Detect which cell encompasses the target text, then output its (X, Y) center coordinate. 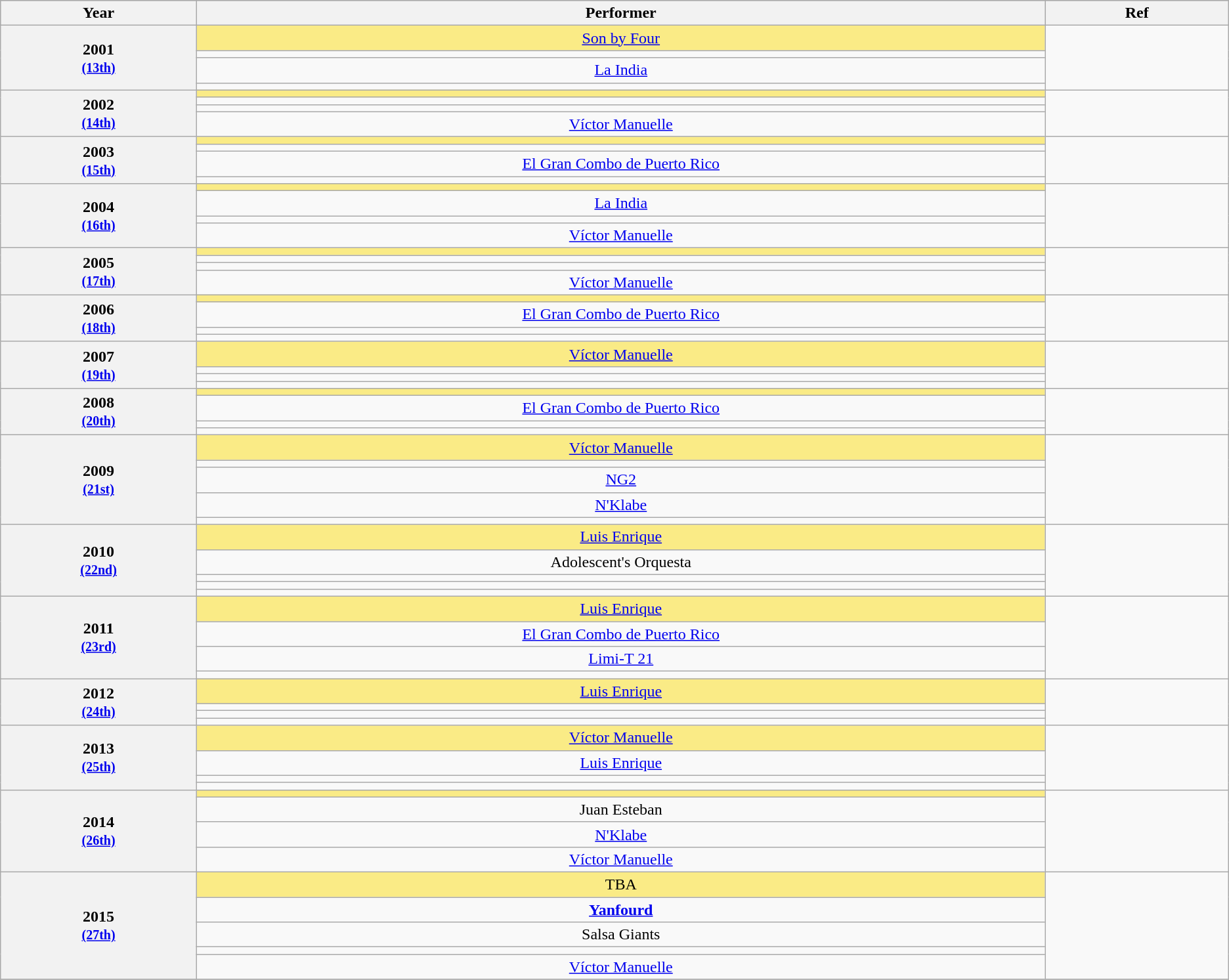
Ref (1137, 13)
NG2 (621, 480)
2015 (27th) (98, 926)
Salsa Giants (621, 935)
2005 (17th) (98, 272)
Adolescent's Orquesta (621, 562)
Juan Esteban (621, 809)
2008 (20th) (98, 412)
2011 (23rd) (98, 637)
2010 (22nd) (98, 561)
Son by Four (621, 38)
2013 (25th) (98, 757)
2012 (24th) (98, 702)
2002 (14th) (98, 113)
2007 (19th) (98, 365)
Yanfourd (621, 909)
2009 (21st) (98, 480)
2003 (15th) (98, 160)
TBA (621, 884)
Performer (621, 13)
2001 (13th) (98, 58)
2006 (18th) (98, 318)
2014 (26th) (98, 831)
2004 (16th) (98, 216)
Limi-T 21 (621, 659)
Year (98, 13)
